Search for the cell housing the specified text and yield its (x, y) center coordinate. 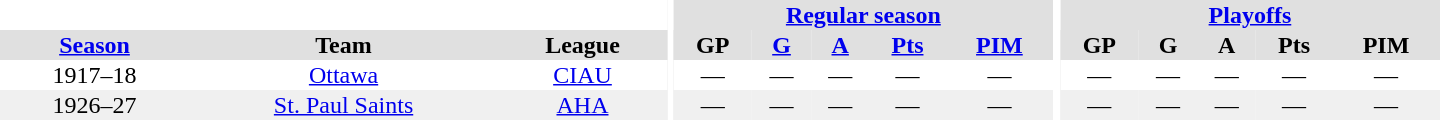
Regular season (863, 15)
Season (94, 45)
League (582, 45)
AHA (582, 105)
1926–27 (94, 105)
CIAU (582, 75)
Playoffs (1250, 15)
Ottawa (344, 75)
St. Paul Saints (344, 105)
1917–18 (94, 75)
Team (344, 45)
